Locate the cell with the specified text and output its [x, y] center coordinate. 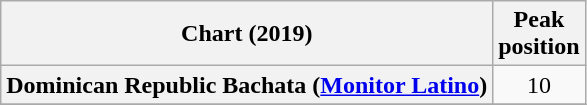
Chart (2019) [247, 34]
10 [539, 85]
Peakposition [539, 34]
Dominican Republic Bachata (Monitor Latino) [247, 85]
